Output the (X, Y) coordinate of the center of the cell containing the given text.  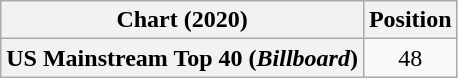
48 (410, 58)
Position (410, 20)
US Mainstream Top 40 (Billboard) (182, 58)
Chart (2020) (182, 20)
